Extract the [X, Y] coordinate from the center of the cell holding the provided text.  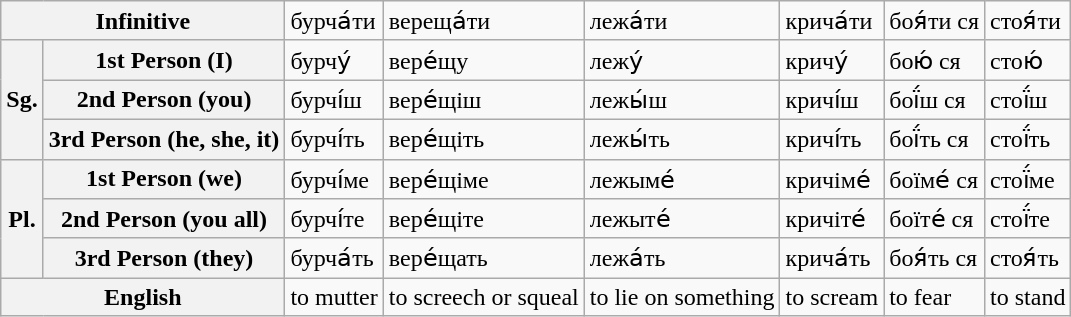
лежа́ти [682, 21]
Sg. [22, 100]
to mutter [334, 297]
стої́те [1028, 219]
кричіме́ [832, 179]
кричу́ [832, 60]
бурчі́те [334, 219]
вере́щу [484, 60]
стоя́ть [1028, 258]
крича́ти [832, 21]
кричіте́ [832, 219]
бурчі́ть [334, 139]
вереща́ти [484, 21]
English [143, 297]
вере́щіме [484, 179]
3rd Person (they) [164, 258]
бої́ш ся [934, 100]
кричі́ть [832, 139]
бурчу́ [334, 60]
вере́щіте [484, 219]
3rd Person (he, she, it) [164, 139]
стої́ш [1028, 100]
лежа́ть [682, 258]
боя́ти ся [934, 21]
to fear [934, 297]
to scream [832, 297]
боїме́ ся [934, 179]
2nd Person (you all) [164, 219]
стою́ [1028, 60]
бої́ть ся [934, 139]
стої́ть [1028, 139]
лежыме́ [682, 179]
кричі́ш [832, 100]
бою́ ся [934, 60]
боя́ть ся [934, 258]
бурча́ть [334, 258]
to lie on something [682, 297]
бурчі́ме [334, 179]
to stand [1028, 297]
крича́ть [832, 258]
боїте́ ся [934, 219]
to screech or squeal [484, 297]
бурча́ти [334, 21]
вере́щіш [484, 100]
бурчі́ш [334, 100]
лежы́ть [682, 139]
вере́щать [484, 258]
вере́щіть [484, 139]
2nd Person (you) [164, 100]
Infinitive [143, 21]
стої́ме [1028, 179]
1st Person (I) [164, 60]
лежыте́ [682, 219]
лежу́ [682, 60]
стоя́ти [1028, 21]
Pl. [22, 218]
лежы́ш [682, 100]
1st Person (we) [164, 179]
